Extract the (X, Y) coordinate from the center of the cell holding the provided text.  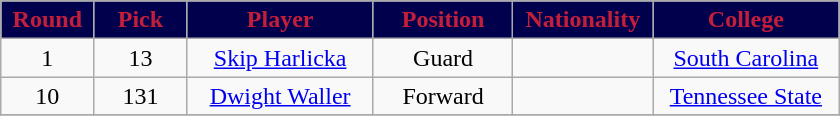
Position (443, 20)
131 (140, 96)
Dwight Waller (280, 96)
1 (48, 58)
Tennessee State (746, 96)
Forward (443, 96)
South Carolina (746, 58)
College (746, 20)
Nationality (583, 20)
13 (140, 58)
Pick (140, 20)
Round (48, 20)
Player (280, 20)
10 (48, 96)
Skip Harlicka (280, 58)
Guard (443, 58)
